Output the (x, y) coordinate of the center of the cell containing the given text.  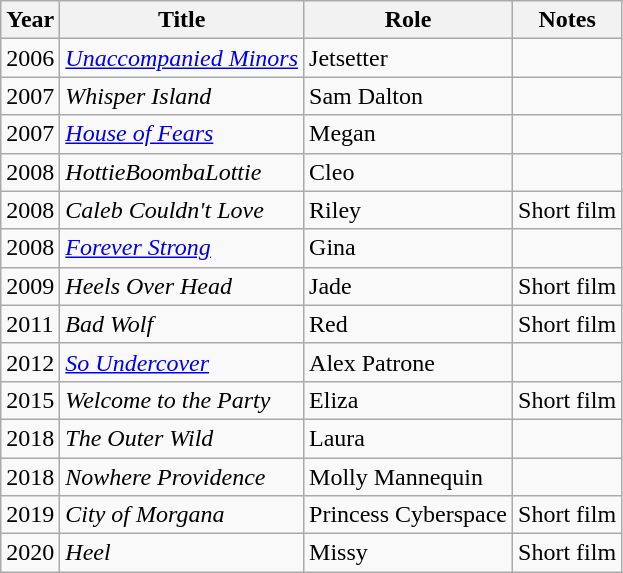
Heel (182, 553)
Riley (408, 210)
The Outer Wild (182, 438)
Whisper Island (182, 96)
Nowhere Providence (182, 477)
Eliza (408, 400)
Forever Strong (182, 248)
Notes (568, 20)
Bad Wolf (182, 324)
Laura (408, 438)
2012 (30, 362)
2015 (30, 400)
2009 (30, 286)
City of Morgana (182, 515)
Sam Dalton (408, 96)
Year (30, 20)
2006 (30, 58)
Alex Patrone (408, 362)
Heels Over Head (182, 286)
Title (182, 20)
Megan (408, 134)
Caleb Couldn't Love (182, 210)
Molly Mannequin (408, 477)
Jade (408, 286)
Gina (408, 248)
Red (408, 324)
2011 (30, 324)
Jetsetter (408, 58)
2019 (30, 515)
Cleo (408, 172)
2020 (30, 553)
HottieBoombaLottie (182, 172)
Missy (408, 553)
House of Fears (182, 134)
Unaccompanied Minors (182, 58)
Welcome to the Party (182, 400)
Role (408, 20)
Princess Cyberspace (408, 515)
So Undercover (182, 362)
